Find where the given text appears and provide that cell's center as [x, y] coordinate. 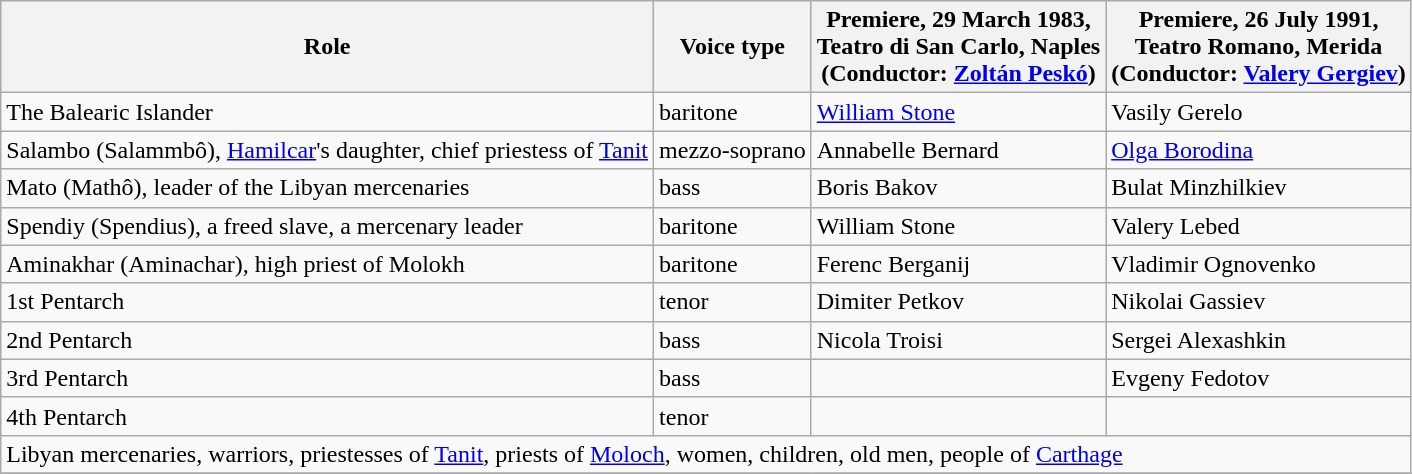
Mato (Mathô), leader of the Libyan mercenaries [328, 188]
Nikolai Gassiev [1259, 302]
Libyan mercenaries, warriors, priestesses of Tanit, priests of Moloch, women, children, old men, people of Carthage [706, 454]
Vladimir Ognovenko [1259, 264]
Role [328, 47]
Salambo (Salammbô), Hamilcar's daughter, chief priestess of Tanit [328, 150]
Voice type [733, 47]
3rd Pentarch [328, 378]
4th Pentarch [328, 416]
1st Pentarch [328, 302]
Dimiter Petkov [958, 302]
Sergei Alexashkin [1259, 340]
Evgeny Fedotov [1259, 378]
2nd Pentarch [328, 340]
Vasily Gerelo [1259, 112]
Annabelle Bernard [958, 150]
Ferenc Berganij [958, 264]
Spendiy (Spendius), a freed slave, a mercenary leader [328, 226]
The Balearic Islander [328, 112]
Aminakhar (Aminachar), high priest of Molokh [328, 264]
Boris Bakov [958, 188]
Premiere, 29 March 1983, Teatro di San Carlo, Naples (Conductor: Zoltán Peskó) [958, 47]
mezzo-soprano [733, 150]
Valery Lebed [1259, 226]
Nicola Troisi [958, 340]
Bulat Minzhilkiev [1259, 188]
Premiere, 26 July 1991, Teatro Romano, Merida (Conductor: Valery Gergiev) [1259, 47]
Olga Borodina [1259, 150]
